Output the [X, Y] coordinate of the center of the cell containing the given text.  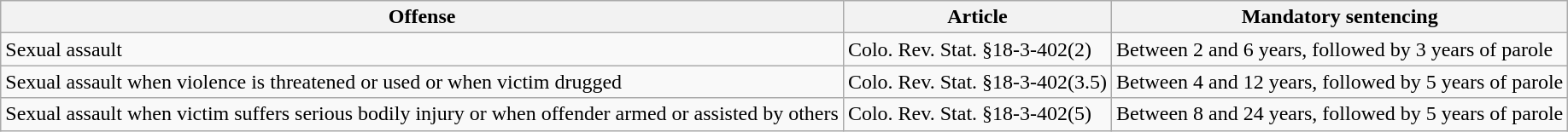
Article [977, 17]
Between 8 and 24 years, followed by 5 years of parole [1340, 114]
Sexual assault [422, 49]
Sexual assault when violence is threatened or used or when victim drugged [422, 82]
Mandatory sentencing [1340, 17]
Sexual assault when victim suffers serious bodily injury or when offender armed or assisted by others [422, 114]
Between 4 and 12 years, followed by 5 years of parole [1340, 82]
Offense [422, 17]
Colo. Rev. Stat. §18-3-402(5) [977, 114]
Colo. Rev. Stat. §18-3-402(3.5) [977, 82]
Colo. Rev. Stat. §18-3-402(2) [977, 49]
Between 2 and 6 years, followed by 3 years of parole [1340, 49]
